Return the (X, Y) coordinate for the center point of the cell that contains the specified text.  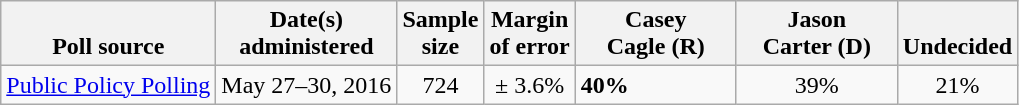
May 27–30, 2016 (306, 85)
40% (656, 85)
Undecided (957, 34)
Public Policy Polling (108, 85)
Samplesize (440, 34)
Poll source (108, 34)
39% (816, 85)
724 (440, 85)
CaseyCagle (R) (656, 34)
21% (957, 85)
Date(s)administered (306, 34)
± 3.6% (530, 85)
Marginof error (530, 34)
JasonCarter (D) (816, 34)
